Search for the cell housing the specified text and yield its [X, Y] center coordinate. 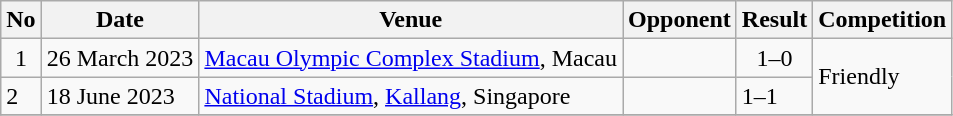
Competition [882, 20]
Venue [411, 20]
1–0 [774, 58]
1 [21, 58]
26 March 2023 [120, 58]
Macau Olympic Complex Stadium, Macau [411, 58]
Opponent [680, 20]
National Stadium, Kallang, Singapore [411, 96]
1–1 [774, 96]
2 [21, 96]
Result [774, 20]
No [21, 20]
18 June 2023 [120, 96]
Friendly [882, 77]
Date [120, 20]
